Pinpoint the cell where the given text exists, returning its (x, y) midpoint coordinate. 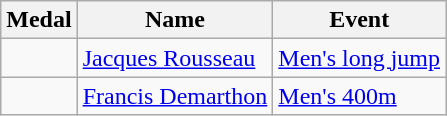
Men's 400m (360, 96)
Name (175, 20)
Jacques Rousseau (175, 58)
Medal (39, 20)
Francis Demarthon (175, 96)
Men's long jump (360, 58)
Event (360, 20)
